Provide the [x, y] coordinate of the cell's center where the given text is located.  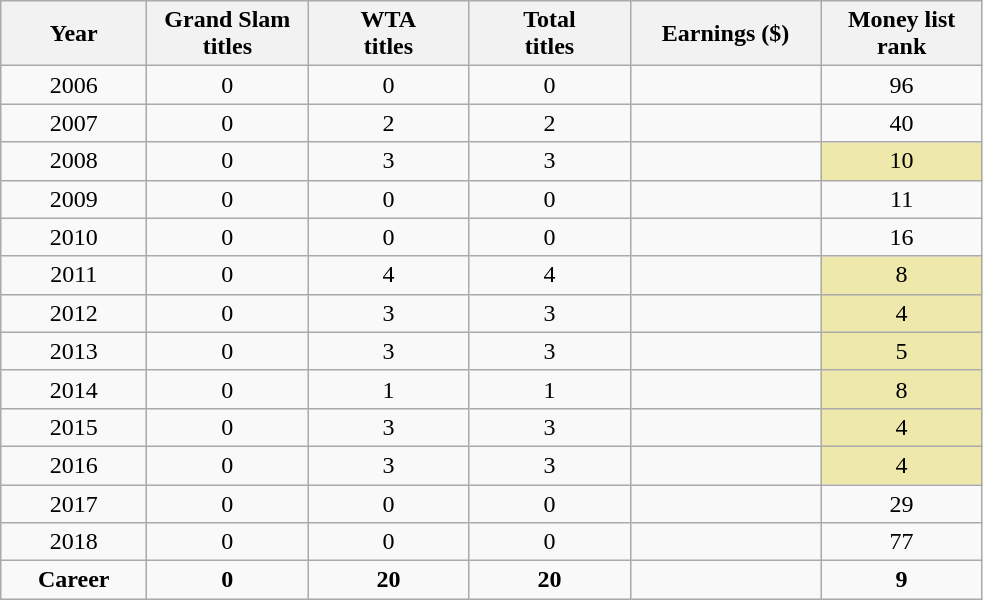
2008 [74, 161]
Total titles [550, 34]
77 [902, 542]
10 [902, 161]
5 [902, 351]
2007 [74, 123]
Money list rank [902, 34]
2016 [74, 465]
2014 [74, 389]
96 [902, 85]
Earnings ($) [726, 34]
16 [902, 237]
Year [74, 34]
2011 [74, 275]
29 [902, 503]
2012 [74, 313]
2013 [74, 351]
2010 [74, 237]
2006 [74, 85]
2017 [74, 503]
2009 [74, 199]
Career [74, 580]
2015 [74, 427]
Grand Slam titles [228, 34]
2018 [74, 542]
WTA titles [388, 34]
40 [902, 123]
11 [902, 199]
9 [902, 580]
